Return (x, y) of the center of cell containing provided text 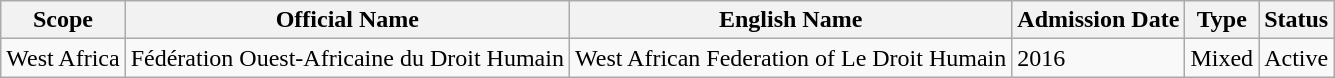
Active (1296, 58)
Fédération Ouest-Africaine du Droit Humain (347, 58)
2016 (1098, 58)
Scope (63, 20)
Admission Date (1098, 20)
Mixed (1222, 58)
English Name (790, 20)
Type (1222, 20)
Status (1296, 20)
West Africa (63, 58)
West African Federation of Le Droit Humain (790, 58)
Official Name (347, 20)
